Provide the [x, y] coordinate of the cell's center where the given text is located.  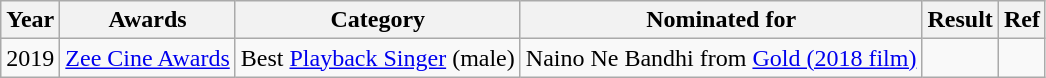
Ref [1022, 20]
Awards [148, 20]
Result [960, 20]
Naino Ne Bandhi from Gold (2018 film) [721, 58]
Category [378, 20]
Best Playback Singer (male) [378, 58]
Nominated for [721, 20]
Zee Cine Awards [148, 58]
Year [30, 20]
2019 [30, 58]
